Find where the given text appears and provide that cell's center as [x, y] coordinate. 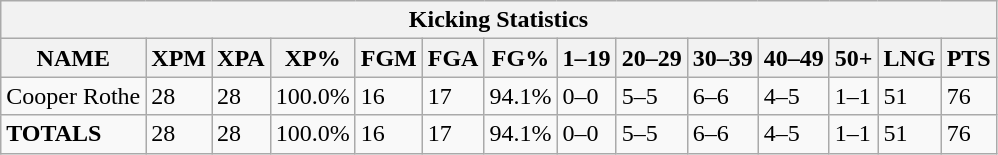
LNG [910, 58]
FG% [520, 58]
PTS [968, 58]
FGA [453, 58]
TOTALS [74, 134]
Kicking Statistics [498, 20]
NAME [74, 58]
50+ [854, 58]
30–39 [722, 58]
40–49 [794, 58]
Cooper Rothe [74, 96]
20–29 [652, 58]
XP% [312, 58]
XPA [242, 58]
XPM [179, 58]
FGM [388, 58]
1–19 [586, 58]
